Search for the cell housing the specified text and yield its [x, y] center coordinate. 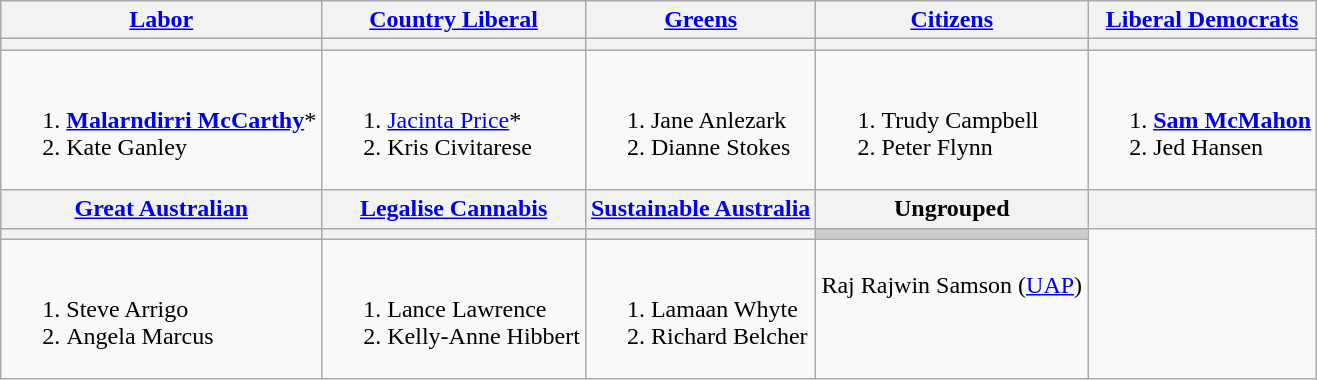
Ungrouped [952, 209]
Sam McMahonJed Hansen [1202, 120]
Malarndirri McCarthy*Kate Ganley [162, 120]
Greens [700, 20]
Legalise Cannabis [454, 209]
Liberal Democrats [1202, 20]
Citizens [952, 20]
Trudy CampbellPeter Flynn [952, 120]
Jacinta Price*Kris Civitarese [454, 120]
Lance LawrenceKelly-Anne Hibbert [454, 309]
Lamaan WhyteRichard Belcher [700, 309]
Country Liberal [454, 20]
Labor [162, 20]
Jane AnlezarkDianne Stokes [700, 120]
Steve ArrigoAngela Marcus [162, 309]
Great Australian [162, 209]
Sustainable Australia [700, 209]
Raj Rajwin Samson (UAP) [952, 309]
